For the text-containing cell, return its midpoint in (x, y) coordinate format. 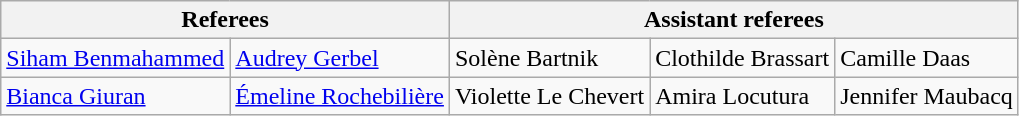
Jennifer Maubacq (927, 96)
Camille Daas (927, 58)
Solène Bartnik (549, 58)
Clothilde Brassart (742, 58)
Violette Le Chevert (549, 96)
Audrey Gerbel (340, 58)
Referees (226, 20)
Amira Locutura (742, 96)
Émeline Rochebilière (340, 96)
Assistant referees (734, 20)
Bianca Giuran (116, 96)
Siham Benmahammed (116, 58)
